Capture the cell that displays the provided text and extract its [x, y] central coordinate. 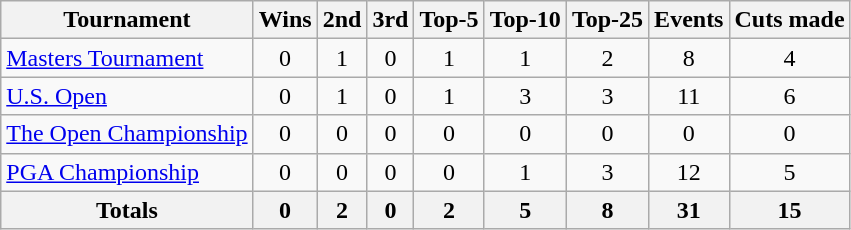
Top-10 [525, 20]
Wins [285, 20]
U.S. Open [127, 96]
2nd [342, 20]
Top-25 [607, 20]
31 [689, 210]
The Open Championship [127, 134]
15 [790, 210]
Cuts made [790, 20]
Masters Tournament [127, 58]
Top-5 [449, 20]
Totals [127, 210]
6 [790, 96]
12 [689, 172]
PGA Championship [127, 172]
4 [790, 58]
3rd [390, 20]
11 [689, 96]
Events [689, 20]
Tournament [127, 20]
